Scan for the cell matching the given text and deliver its (x, y) coordinate at center. 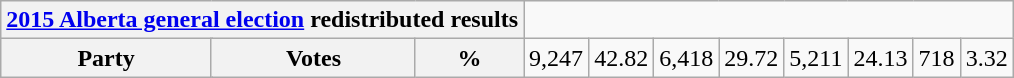
Votes (313, 58)
42.82 (622, 58)
6,418 (686, 58)
24.13 (880, 58)
2015 Alberta general election redistributed results (262, 20)
3.32 (986, 58)
% (469, 58)
5,211 (816, 58)
9,247 (556, 58)
718 (936, 58)
29.72 (752, 58)
Party (106, 58)
